Output the (x, y) coordinate of the center of the cell containing the given text.  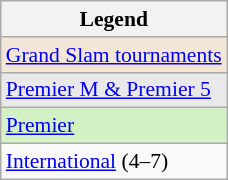
Premier (114, 126)
Legend (114, 19)
International (4–7) (114, 162)
Premier M & Premier 5 (114, 90)
Grand Slam tournaments (114, 55)
